From the cell containing the given text, extract its center point as (x, y) coordinate. 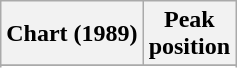
Peakposition (189, 34)
Chart (1989) (72, 34)
